Return (X, Y) of the center of cell containing provided text 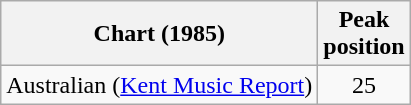
25 (364, 85)
Australian (Kent Music Report) (160, 85)
Peakposition (364, 34)
Chart (1985) (160, 34)
